Identify which cell holds the provided text, then report its [X, Y] central coordinate. 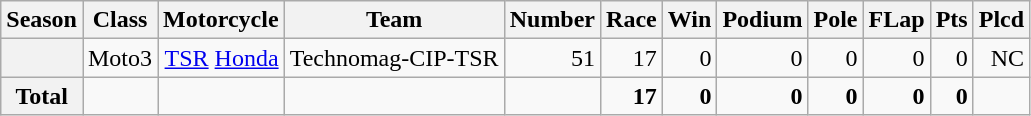
Race [632, 20]
Podium [762, 20]
FLap [896, 20]
Season [42, 20]
TSR Honda [222, 58]
Number [552, 20]
Team [394, 20]
Pole [836, 20]
Moto3 [120, 58]
Technomag-CIP-TSR [394, 58]
Class [120, 20]
Total [42, 96]
NC [1001, 58]
51 [552, 58]
Win [690, 20]
Plcd [1001, 20]
Pts [952, 20]
Motorcycle [222, 20]
